Return (x, y) of the center of cell containing provided text 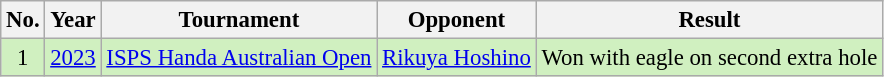
2023 (73, 58)
ISPS Handa Australian Open (239, 58)
Opponent (456, 20)
Rikuya Hoshino (456, 58)
Result (710, 20)
Won with eagle on second extra hole (710, 58)
1 (23, 58)
Year (73, 20)
Tournament (239, 20)
No. (23, 20)
